Extract the [X, Y] coordinate from the center of the cell holding the provided text.  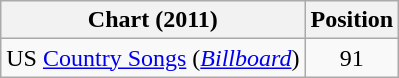
US Country Songs (Billboard) [153, 58]
91 [352, 58]
Position [352, 20]
Chart (2011) [153, 20]
